Detect which cell encompasses the target text, then output its [x, y] center coordinate. 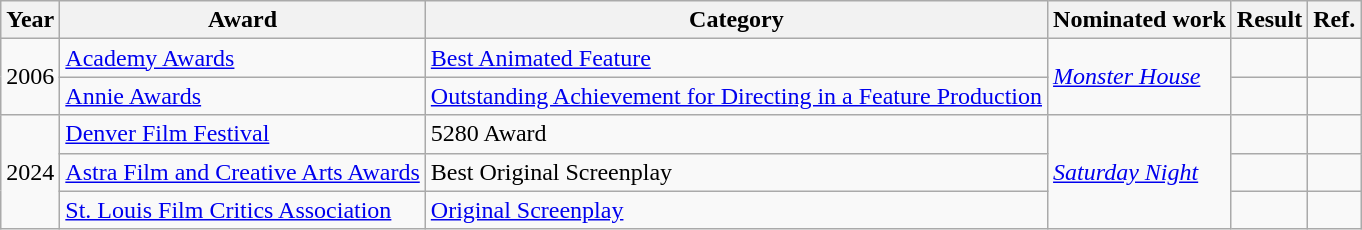
Ref. [1334, 20]
Best Animated Feature [736, 58]
Award [242, 20]
Denver Film Festival [242, 134]
Original Screenplay [736, 210]
Monster House [1140, 77]
St. Louis Film Critics Association [242, 210]
Academy Awards [242, 58]
2006 [30, 77]
Nominated work [1140, 20]
Outstanding Achievement for Directing in a Feature Production [736, 96]
Best Original Screenplay [736, 172]
2024 [30, 172]
Annie Awards [242, 96]
Saturday Night [1140, 172]
Category [736, 20]
Result [1269, 20]
Year [30, 20]
Astra Film and Creative Arts Awards [242, 172]
5280 Award [736, 134]
